Detect which cell encompasses the target text, then output its (x, y) center coordinate. 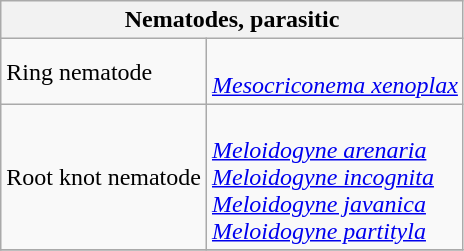
Ring nematode (104, 72)
Root knot nematode (104, 177)
Nematodes, parasitic (232, 20)
Mesocriconema xenoplax (334, 72)
Meloidogyne arenaria Meloidogyne incognita Meloidogyne javanica Meloidogyne partityla (334, 177)
